Extract the (x, y) coordinate from the center of the cell holding the provided text.  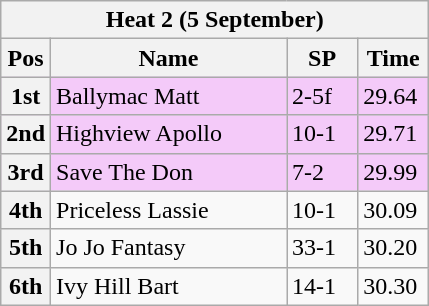
Pos (26, 58)
29.64 (394, 96)
Priceless Lassie (169, 210)
7-2 (322, 172)
30.20 (394, 248)
Ivy Hill Bart (169, 286)
29.71 (394, 134)
14-1 (322, 286)
Jo Jo Fantasy (169, 248)
Highview Apollo (169, 134)
30.30 (394, 286)
6th (26, 286)
Ballymac Matt (169, 96)
Time (394, 58)
29.99 (394, 172)
4th (26, 210)
2nd (26, 134)
1st (26, 96)
Heat 2 (5 September) (215, 20)
Save The Don (169, 172)
30.09 (394, 210)
SP (322, 58)
2-5f (322, 96)
5th (26, 248)
33-1 (322, 248)
3rd (26, 172)
Name (169, 58)
